Locate the cell with the specified text and output its [x, y] center coordinate. 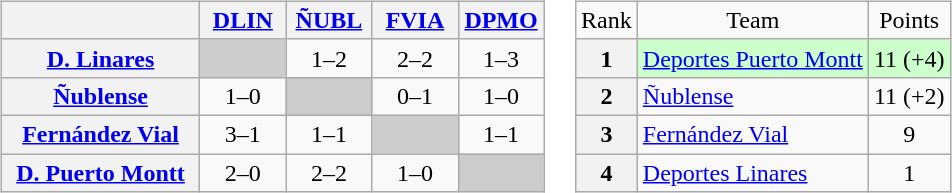
FVIA [415, 20]
3–1 [243, 134]
2 [607, 96]
ÑUBL [329, 20]
2–0 [243, 173]
Team [752, 20]
1–2 [329, 58]
1–3 [501, 58]
DPMO [501, 20]
11 (+2) [909, 96]
3 [607, 134]
11 (+4) [909, 58]
Deportes Puerto Montt [752, 58]
Deportes Linares [752, 173]
4 [607, 173]
D. Linares [100, 58]
Points [909, 20]
Rank [607, 20]
0–1 [415, 96]
9 [909, 134]
DLIN [243, 20]
D. Puerto Montt [100, 173]
